Pinpoint the cell where the given text exists, returning its [X, Y] midpoint coordinate. 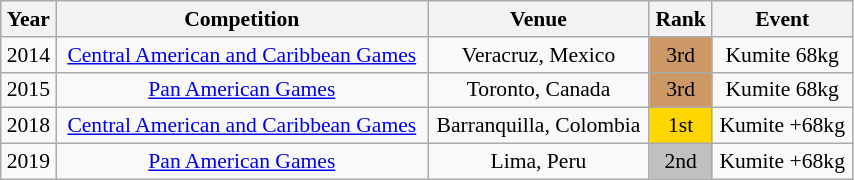
Veracruz, Mexico [539, 55]
Venue [539, 19]
Event [782, 19]
2015 [28, 90]
1st [680, 126]
2nd [680, 162]
Toronto, Canada [539, 90]
2019 [28, 162]
Barranquilla, Colombia [539, 126]
2018 [28, 126]
Competition [242, 19]
Year [28, 19]
Lima, Peru [539, 162]
Rank [680, 19]
2014 [28, 55]
